Pinpoint the cell where the given text exists, returning its [x, y] midpoint coordinate. 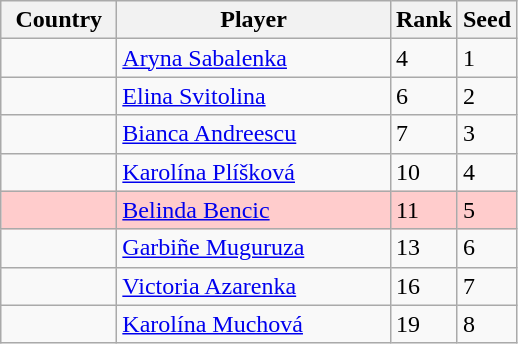
8 [486, 324]
16 [424, 286]
Bianca Andreescu [254, 134]
Karolína Muchová [254, 324]
Country [59, 20]
3 [486, 134]
11 [424, 210]
13 [424, 248]
Karolína Plíšková [254, 172]
10 [424, 172]
19 [424, 324]
5 [486, 210]
Aryna Sabalenka [254, 58]
Elina Svitolina [254, 96]
1 [486, 58]
Belinda Bencic [254, 210]
Player [254, 20]
Rank [424, 20]
Garbiñe Muguruza [254, 248]
2 [486, 96]
Victoria Azarenka [254, 286]
Seed [486, 20]
